For the text-containing cell, return its midpoint in [X, Y] coordinate format. 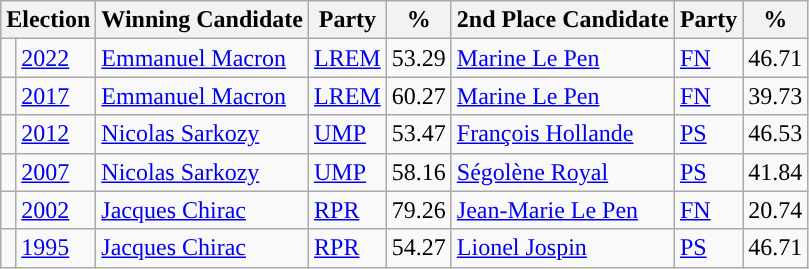
2002 [56, 210]
Ségolène Royal [562, 172]
39.73 [776, 96]
54.27 [418, 248]
Jean-Marie Le Pen [562, 210]
53.29 [418, 58]
79.26 [418, 210]
Election [48, 20]
2nd Place Candidate [562, 20]
2017 [56, 96]
53.47 [418, 134]
2007 [56, 172]
2022 [56, 58]
Winning Candidate [202, 20]
20.74 [776, 210]
41.84 [776, 172]
2012 [56, 134]
Lionel Jospin [562, 248]
58.16 [418, 172]
60.27 [418, 96]
François Hollande [562, 134]
46.53 [776, 134]
1995 [56, 248]
